Find where the given text appears and provide that cell's center as (X, Y) coordinate. 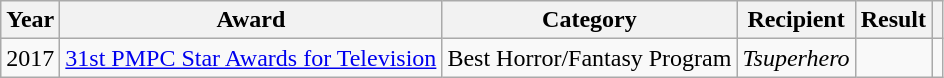
Category (590, 20)
Recipient (796, 20)
31st PMPC Star Awards for Television (251, 58)
Tsuperhero (796, 58)
Result (893, 20)
Year (30, 20)
Award (251, 20)
Best Horror/Fantasy Program (590, 58)
2017 (30, 58)
